Determine the (x, y) coordinate at the center of the cell enclosing the given text.  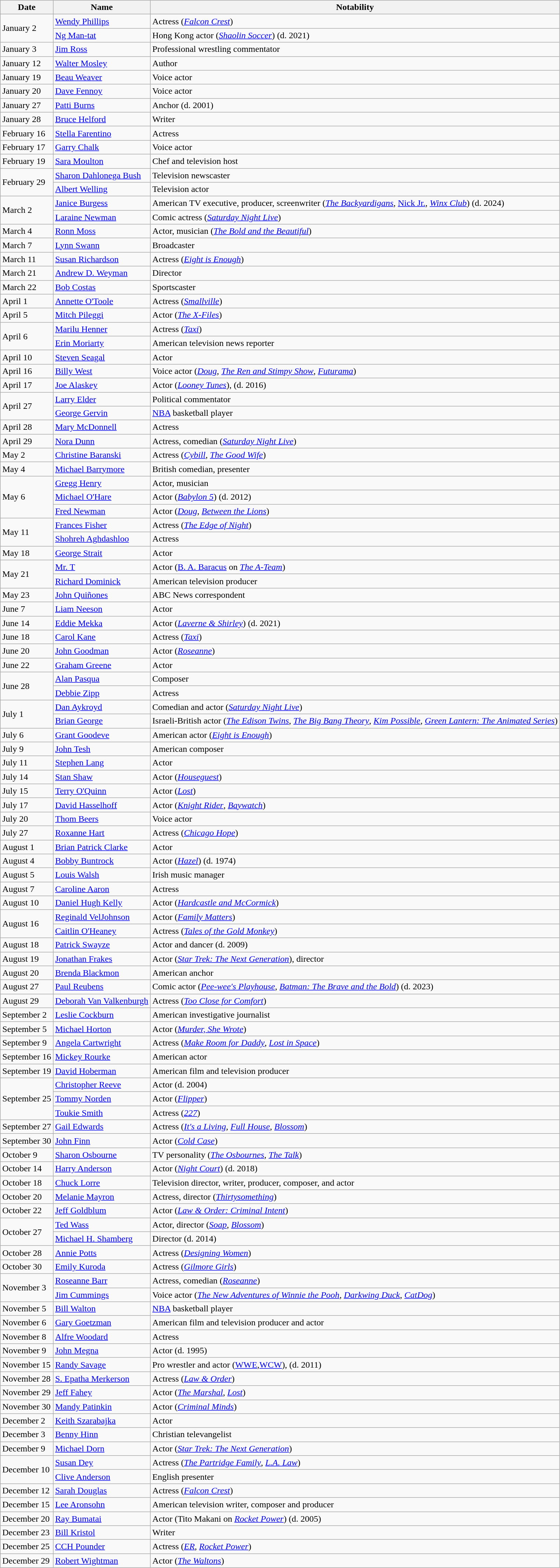
TV personality (The Osbournes, The Talk) (355, 1155)
Actor (Cold Case) (355, 1141)
Andrew D. Weyman (101, 273)
August 20 (27, 973)
Brian George (101, 721)
Christine Baranski (101, 455)
Actor (Night Court) (d. 2018) (355, 1169)
Louis Walsh (101, 875)
American TV executive, producer, screenwriter (The Backyardigans, Nick Jr., Winx Club) (d. 2024) (355, 203)
Actor (Murder, She Wrote) (355, 1029)
Bobby Buntrock (101, 861)
Actor (d. 1995) (355, 1351)
Ted Wass (101, 1225)
April 29 (27, 441)
Grant Goodeve (101, 735)
Roxanne Hart (101, 833)
August 10 (27, 903)
CCH Pounder (101, 1547)
September 16 (27, 1057)
Wendy Phillips (101, 21)
American actor (Eight is Enough) (355, 735)
Actress (Tales of the Gold Monkey) (355, 931)
Television newscaster (355, 175)
September 19 (27, 1071)
December 29 (27, 1561)
November 15 (27, 1365)
Mary McDonnell (101, 427)
Eddie Mekka (101, 623)
Sportscaster (355, 287)
Gregg Henry (101, 483)
March 2 (27, 210)
August 19 (27, 959)
Chuck Lorre (101, 1183)
Sharon Dahlonega Bush (101, 175)
Marilu Henner (101, 329)
May 23 (27, 595)
Albert Welling (101, 189)
Dan Aykroyd (101, 707)
May 4 (27, 469)
September 30 (27, 1141)
September 5 (27, 1029)
Susan Richardson (101, 259)
Actress (Gilmore Girls) (355, 1267)
Patrick Swayze (101, 945)
September 25 (27, 1099)
March 22 (27, 287)
July 11 (27, 763)
Actress (Law & Order) (355, 1379)
Paul Reubens (101, 987)
April 17 (27, 385)
Actress, director (Thirtysomething) (355, 1197)
Actress (Smallville) (355, 301)
Bill Kristol (101, 1533)
American investigative journalist (355, 1015)
American actor (355, 1057)
January 19 (27, 77)
June 20 (27, 651)
Lynn Swann (101, 245)
January 3 (27, 49)
Billy West (101, 371)
Anchor (d. 2001) (355, 105)
November 30 (27, 1407)
Sarah Douglas (101, 1490)
Comic actress (Saturday Night Live) (355, 217)
Mitch Pileggi (101, 315)
October 27 (27, 1232)
August 7 (27, 889)
Erin Moriarty (101, 343)
April 1 (27, 301)
Actor (Family Matters) (355, 917)
Jeff Fahey (101, 1393)
Steven Seagal (101, 357)
April 28 (27, 427)
December 23 (27, 1533)
Liam Neeson (101, 609)
December 15 (27, 1504)
April 16 (27, 371)
Reginald VelJohnson (101, 917)
Actress (It's a Living, Full House, Blossom) (355, 1127)
December 10 (27, 1469)
Annie Potts (101, 1253)
David Hasselhoff (101, 805)
Randy Savage (101, 1365)
Actor (The X-Files) (355, 315)
October 30 (27, 1267)
Director (d. 2014) (355, 1239)
Terry O'Quinn (101, 791)
Author (355, 63)
John Goodman (101, 651)
Actor, director (Soap, Blossom) (355, 1225)
Voice actor (The New Adventures of Winnie the Pooh, Darkwing Duck, CatDog) (355, 1294)
Actor (Hardcastle and McCormick) (355, 903)
Gary Goetzman (101, 1323)
Irish music manager (355, 875)
July 1 (27, 714)
Broadcaster (355, 245)
Jeff Goldblum (101, 1211)
Stephen Lang (101, 763)
Deborah Van Valkenburgh (101, 1001)
Debbie Zipp (101, 693)
Actor (d. 2004) (355, 1085)
Actor (Laverne & Shirley) (d. 2021) (355, 623)
Michael H. Shamberg (101, 1239)
Actor (The Marshal, Lost) (355, 1393)
Frances Fisher (101, 525)
August 5 (27, 875)
Actor (Looney Tunes), (d. 2016) (355, 385)
January 12 (27, 63)
Harry Anderson (101, 1169)
December 2 (27, 1421)
March 7 (27, 245)
Sharon Osbourne (101, 1155)
Actor (Hazel) (d. 1974) (355, 861)
August 16 (27, 924)
Caitlin O'Heaney (101, 931)
Alan Pasqua (101, 679)
October 9 (27, 1155)
April 6 (27, 336)
Richard Dominick (101, 581)
Alfre Woodard (101, 1337)
American film and television producer (355, 1071)
December 20 (27, 1519)
September 27 (27, 1127)
June 7 (27, 609)
Actor (Lost) (355, 791)
August 29 (27, 1001)
Michael O'Hare (101, 497)
American anchor (355, 973)
Fred Newman (101, 511)
January 28 (27, 119)
Actress, comedian (Roseanne) (355, 1281)
Garry Chalk (101, 147)
May 11 (27, 532)
Actress, comedian (Saturday Night Live) (355, 441)
American composer (355, 749)
May 18 (27, 553)
November 6 (27, 1323)
Ng Man-tat (101, 35)
Toukie Smith (101, 1113)
Professional wrestling commentator (355, 49)
July 6 (27, 735)
Actor (Doug, Between the Lions) (355, 511)
November 29 (27, 1393)
Actress (Cybill, The Good Wife) (355, 455)
Actor, musician (The Bold and the Beautiful) (355, 231)
Angela Cartwright (101, 1043)
August 4 (27, 861)
Comedian and actor (Saturday Night Live) (355, 707)
English presenter (355, 1476)
January 2 (27, 28)
Actor (Tito Makani on Rocket Power) (d. 2005) (355, 1519)
June 22 (27, 665)
February 19 (27, 161)
Roseanne Barr (101, 1281)
Actor (Star Trek: The Next Generation) (355, 1449)
July 17 (27, 805)
Robert Wightman (101, 1561)
October 28 (27, 1253)
George Strait (101, 553)
S. Epatha Merkerson (101, 1379)
Actor (Knight Rider, Baywatch) (355, 805)
Laraine Newman (101, 217)
Bill Walton (101, 1309)
November 28 (27, 1379)
Notability (355, 7)
January 27 (27, 105)
Stan Shaw (101, 777)
Actor, musician (355, 483)
Janice Burgess (101, 203)
Mr. T (101, 567)
January 20 (27, 91)
Brian Patrick Clarke (101, 847)
Daniel Hugh Kelly (101, 903)
John Megna (101, 1351)
May 2 (27, 455)
June 14 (27, 623)
Jim Ross (101, 49)
Michael Dorn (101, 1449)
Mandy Patinkin (101, 1407)
Bruce Helford (101, 119)
February 17 (27, 147)
June 28 (27, 686)
Actor (Flipper) (355, 1099)
Keith Szarabajka (101, 1421)
Israeli-British actor (The Edison Twins, The Big Bang Theory, Kim Possible, Green Lantern: The Animated Series) (355, 721)
Annette O'Toole (101, 301)
December 9 (27, 1449)
Christian televangelist (355, 1435)
Leslie Cockburn (101, 1015)
American television writer, composer and producer (355, 1504)
Actress (Make Room for Daddy, Lost in Space) (355, 1043)
March 4 (27, 231)
Christopher Reeve (101, 1085)
John Quiñones (101, 595)
Michael Horton (101, 1029)
Actor (Babylon 5) (d. 2012) (355, 497)
Television actor (355, 189)
Susan Dey (101, 1462)
February 29 (27, 182)
June 18 (27, 637)
April 5 (27, 315)
November 5 (27, 1309)
Director (355, 273)
Actor (Star Trek: The Next Generation), director (355, 959)
Actor (B. A. Baracus on The A-Team) (355, 567)
Emily Kuroda (101, 1267)
November 8 (27, 1337)
ABC News correspondent (355, 595)
February 16 (27, 133)
Carol Kane (101, 637)
Bob Costas (101, 287)
November 9 (27, 1351)
Thom Beers (101, 819)
Shohreh Aghdashloo (101, 539)
Voice actor (Doug, The Ren and Stimpy Show, Futurama) (355, 371)
Actress (The Partridge Family, L.A. Law) (355, 1462)
Chef and television host (355, 161)
July 14 (27, 777)
Television director, writer, producer, composer, and actor (355, 1183)
Joe Alaskey (101, 385)
David Hoberman (101, 1071)
October 20 (27, 1197)
Jim Cummings (101, 1294)
July 27 (27, 833)
Actor (Roseanne) (355, 651)
Brenda Blackmon (101, 973)
Nora Dunn (101, 441)
Walter Mosley (101, 63)
Melanie Mayron (101, 1197)
September 9 (27, 1043)
Larry Elder (101, 399)
John Finn (101, 1141)
Actress (227) (355, 1113)
Beau Weaver (101, 77)
Caroline Aaron (101, 889)
Tommy Norden (101, 1099)
Date (27, 7)
August 27 (27, 987)
August 18 (27, 945)
Patti Burns (101, 105)
Actress (Chicago Hope) (355, 833)
October 22 (27, 1211)
Name (101, 7)
April 10 (27, 357)
Actor (Law & Order: Criminal Intent) (355, 1211)
Clive Anderson (101, 1476)
December 25 (27, 1547)
Mickey Rourke (101, 1057)
December 12 (27, 1490)
Ronn Moss (101, 231)
Actor (Criminal Minds) (355, 1407)
Ray Bumatai (101, 1519)
Sara Moulton (101, 161)
Stella Farentino (101, 133)
British comedian, presenter (355, 469)
July 9 (27, 749)
October 14 (27, 1169)
Lee Aronsohn (101, 1504)
September 2 (27, 1015)
Jonathan Frakes (101, 959)
Political commentator (355, 399)
April 27 (27, 406)
American television news reporter (355, 343)
November 3 (27, 1287)
Actor (Houseguest) (355, 777)
Actor (The Waltons) (355, 1561)
Michael Barrymore (101, 469)
Actress (Eight is Enough) (355, 259)
October 18 (27, 1183)
July 20 (27, 819)
Actress (Designing Women) (355, 1253)
Actress (Too Close for Comfort) (355, 1001)
Dave Fennoy (101, 91)
American television producer (355, 581)
May 21 (27, 574)
Composer (355, 679)
Actress (The Edge of Night) (355, 525)
Actor and dancer (d. 2009) (355, 945)
May 6 (27, 497)
March 11 (27, 259)
John Tesh (101, 749)
Graham Greene (101, 665)
Actress (ER, Rocket Power) (355, 1547)
Hong Kong actor (Shaolin Soccer) (d. 2021) (355, 35)
Benny Hinn (101, 1435)
July 15 (27, 791)
George Gervin (101, 413)
August 1 (27, 847)
Pro wrestler and actor (WWE,WCW), (d. 2011) (355, 1365)
December 3 (27, 1435)
Gail Edwards (101, 1127)
Comic actor (Pee-wee's Playhouse, Batman: The Brave and the Bold) (d. 2023) (355, 987)
March 21 (27, 273)
American film and television producer and actor (355, 1323)
